Determine the [x, y] coordinate at the center of the cell enclosing the given text.  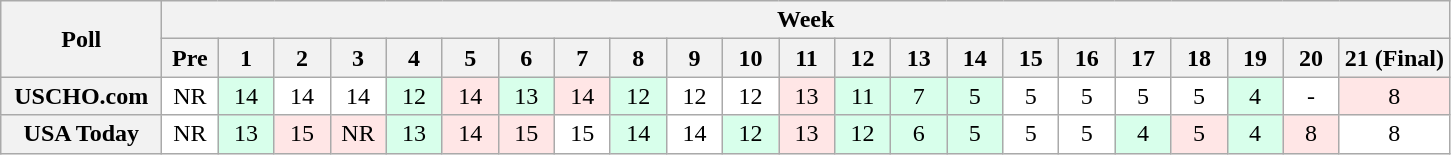
3 [358, 58]
17 [1143, 58]
USA Today [82, 134]
20 [1311, 58]
21 (Final) [1394, 58]
2 [302, 58]
Pre [190, 58]
9 [694, 58]
1 [246, 58]
16 [1087, 58]
Poll [82, 39]
10 [750, 58]
- [1311, 96]
USCHO.com [82, 96]
18 [1199, 58]
Week [806, 20]
19 [1255, 58]
